Extract the [x, y] coordinate from the center of the cell holding the provided text.  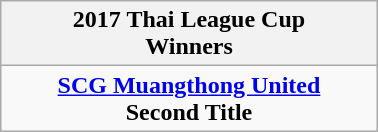
2017 Thai League CupWinners [189, 34]
SCG Muangthong UnitedSecond Title [189, 98]
